Pinpoint the cell where the given text exists, returning its (x, y) midpoint coordinate. 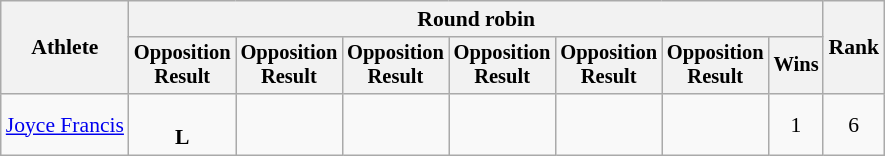
Rank (854, 48)
Wins (796, 66)
6 (854, 124)
1 (796, 124)
Athlete (65, 48)
L (182, 124)
Round robin (476, 19)
Joyce Francis (65, 124)
